Return the (x, y) coordinate for the center point of the cell that contains the specified text.  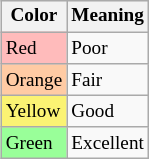
Excellent (108, 143)
Orange (34, 80)
Fair (108, 80)
Poor (108, 48)
Good (108, 111)
Red (34, 48)
Meaning (108, 17)
Yellow (34, 111)
Green (34, 143)
Color (34, 17)
